Detect which cell encompasses the target text, then output its [X, Y] center coordinate. 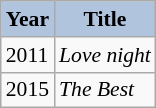
2015 [28, 90]
The Best [105, 90]
Title [105, 19]
Love night [105, 55]
2011 [28, 55]
Year [28, 19]
